Extract the (x, y) coordinate from the center of the cell holding the provided text.  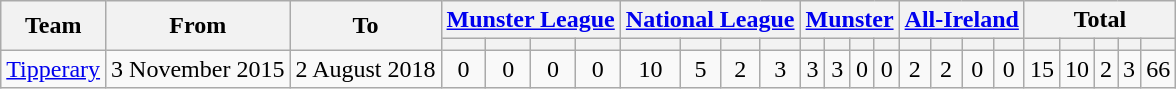
15 (1042, 69)
5 (701, 69)
To (366, 26)
Tipperary (54, 69)
Munster (850, 20)
Munster League (530, 20)
3 November 2015 (198, 69)
66 (1158, 69)
From (198, 26)
Total (1100, 20)
2 August 2018 (366, 69)
All-Ireland (962, 20)
Team (54, 26)
National League (710, 20)
